Search for the cell housing the specified text and yield its (X, Y) center coordinate. 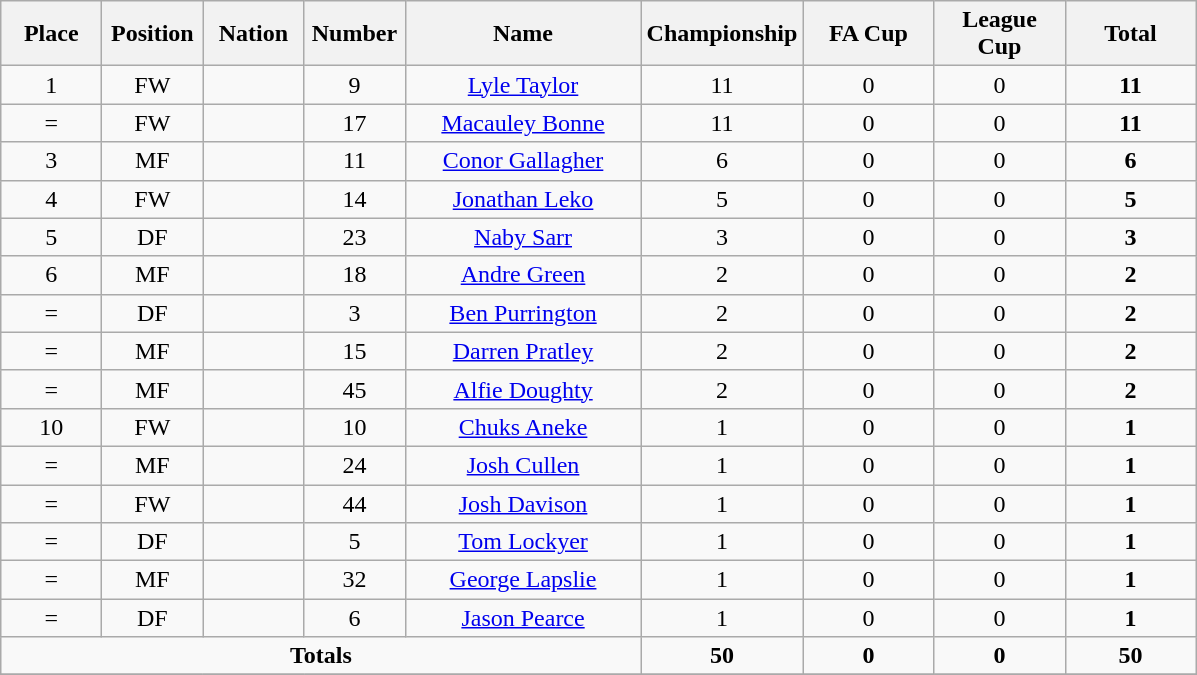
Nation (254, 34)
Alfie Doughty (523, 389)
32 (354, 580)
Ben Purrington (523, 313)
Macauley Bonne (523, 123)
Number (354, 34)
Name (523, 34)
Position (152, 34)
Josh Cullen (523, 465)
Lyle Taylor (523, 85)
FA Cup (868, 34)
George Lapslie (523, 580)
Tom Lockyer (523, 542)
Chuks Aneke (523, 427)
Totals (321, 656)
Darren Pratley (523, 351)
Place (52, 34)
Jason Pearce (523, 618)
Andre Green (523, 275)
Total (1130, 34)
18 (354, 275)
Jonathan Leko (523, 199)
4 (52, 199)
44 (354, 503)
15 (354, 351)
24 (354, 465)
14 (354, 199)
45 (354, 389)
Championship (722, 34)
Josh Davison (523, 503)
9 (354, 85)
17 (354, 123)
League Cup (1000, 34)
Naby Sarr (523, 237)
Conor Gallagher (523, 161)
23 (354, 237)
